Return the (X, Y) coordinate for the center point of the cell that contains the specified text.  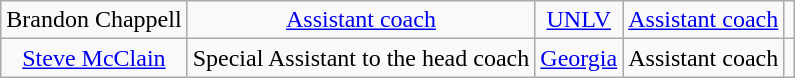
Brandon Chappell (94, 20)
Steve McClain (94, 58)
UNLV (579, 20)
Georgia (579, 58)
Special Assistant to the head coach (361, 58)
